Determine the (X, Y) coordinate at the center of the cell enclosing the given text.  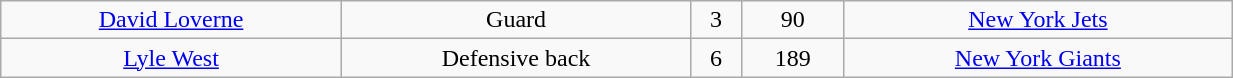
6 (716, 58)
New York Jets (1038, 20)
90 (792, 20)
Defensive back (516, 58)
New York Giants (1038, 58)
Lyle West (172, 58)
David Loverne (172, 20)
Guard (516, 20)
3 (716, 20)
189 (792, 58)
